Extract the [x, y] coordinate from the center of the cell holding the provided text.  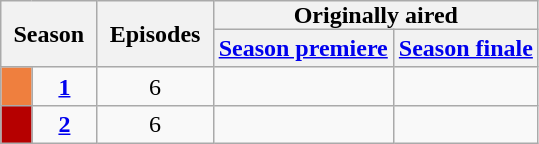
Season premiere [303, 48]
Season finale [466, 48]
Season [49, 34]
1 [64, 86]
2 [64, 124]
Episodes [155, 34]
Originally aired [376, 15]
